Return the [X, Y] coordinate for the center point of the cell that contains the specified text.  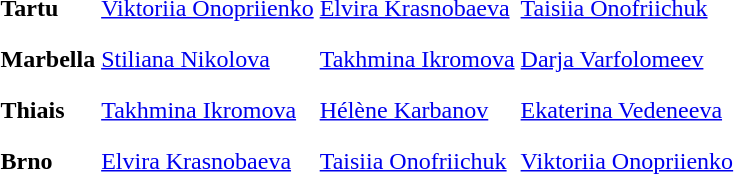
Hélène Karbanov [417, 110]
Stiliana Nikolova [208, 59]
